Pinpoint the cell where the given text exists, returning its [x, y] midpoint coordinate. 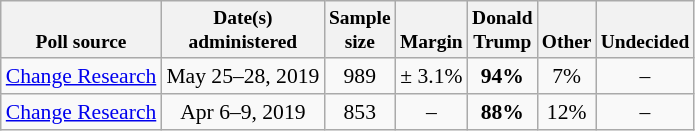
88% [502, 112]
Other [566, 30]
94% [502, 76]
989 [360, 76]
Margin [431, 30]
± 3.1% [431, 76]
May 25–28, 2019 [242, 76]
Apr 6–9, 2019 [242, 112]
Poll source [82, 30]
7% [566, 76]
12% [566, 112]
DonaldTrump [502, 30]
Samplesize [360, 30]
Undecided [645, 30]
Date(s)administered [242, 30]
853 [360, 112]
